From the cell containing the given text, extract its center point as [x, y] coordinate. 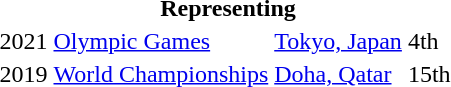
Olympic Games [161, 41]
Tokyo, Japan [338, 41]
